Extract the [X, Y] coordinate from the center of the cell holding the provided text.  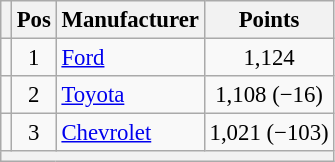
Points [269, 20]
Ford [130, 58]
1 [34, 58]
1,124 [269, 58]
2 [34, 95]
3 [34, 133]
Toyota [130, 95]
Manufacturer [130, 20]
Pos [34, 20]
Chevrolet [130, 133]
1,021 (−103) [269, 133]
1,108 (−16) [269, 95]
